Identify which cell holds the provided text, then report its [X, Y] central coordinate. 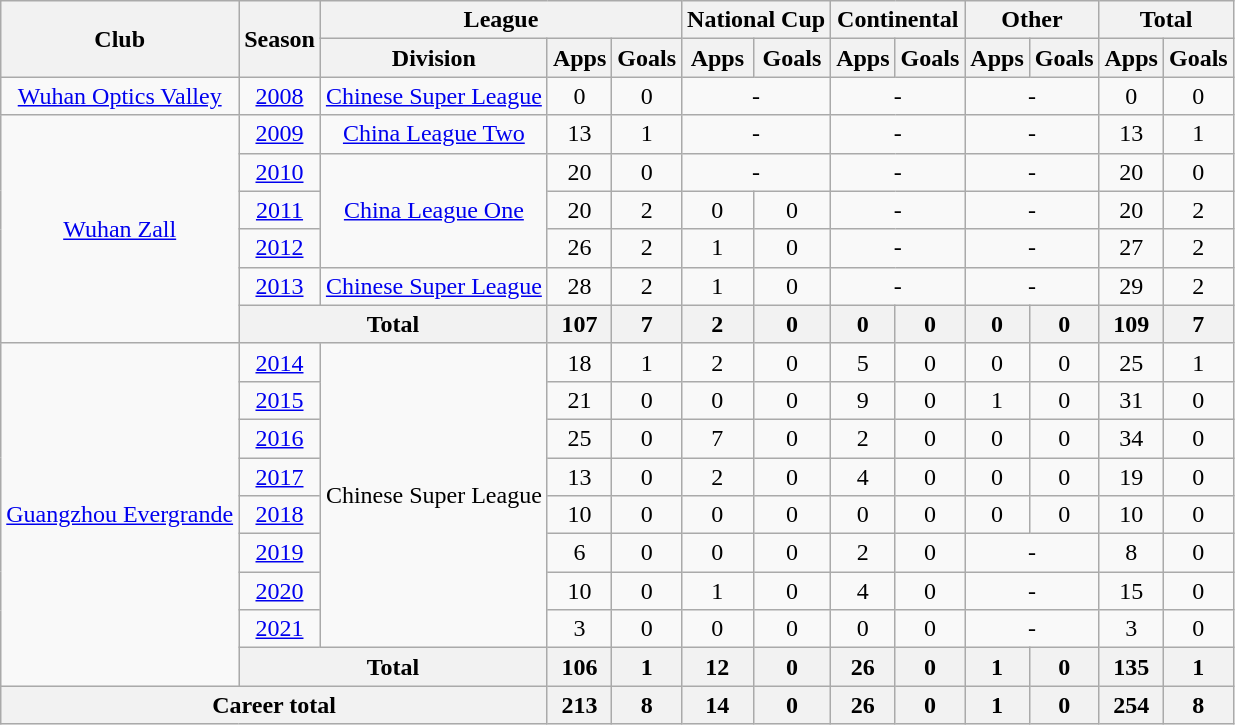
2018 [280, 515]
2010 [280, 172]
2012 [280, 248]
27 [1131, 248]
254 [1131, 705]
China League One [434, 210]
Other [1032, 20]
National Cup [756, 20]
135 [1131, 667]
Continental [898, 20]
6 [579, 553]
2021 [280, 629]
League [500, 20]
Season [280, 39]
2019 [280, 553]
2015 [280, 400]
19 [1131, 477]
5 [863, 362]
107 [579, 324]
Wuhan Zall [120, 229]
2017 [280, 477]
106 [579, 667]
2009 [280, 134]
31 [1131, 400]
Guangzhou Evergrande [120, 514]
Division [434, 58]
Wuhan Optics Valley [120, 96]
14 [718, 705]
21 [579, 400]
Career total [274, 705]
2020 [280, 591]
109 [1131, 324]
28 [579, 286]
213 [579, 705]
9 [863, 400]
Club [120, 39]
2008 [280, 96]
18 [579, 362]
12 [718, 667]
2013 [280, 286]
2014 [280, 362]
29 [1131, 286]
2016 [280, 438]
2011 [280, 210]
China League Two [434, 134]
34 [1131, 438]
15 [1131, 591]
